Locate the cell with the specified text and output its (x, y) center coordinate. 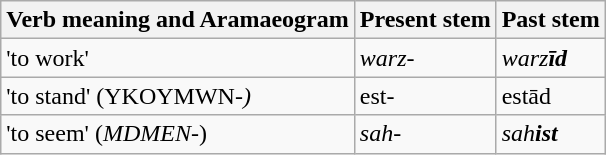
Verb meaning and Aramaeogram (178, 20)
Past stem (550, 20)
'to stand' (YKOYMWN-) (178, 96)
Present stem (425, 20)
warzīd (550, 58)
warz- (425, 58)
sah- (425, 134)
sahist (550, 134)
est- (425, 96)
'to work' (178, 58)
estād (550, 96)
'to seem' (MDMEN-) (178, 134)
